Extract the (X, Y) coordinate from the center of the cell holding the provided text.  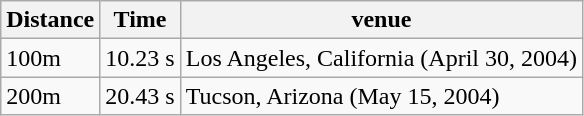
venue (381, 20)
Time (140, 20)
Los Angeles, California (April 30, 2004) (381, 58)
10.23 s (140, 58)
Distance (50, 20)
20.43 s (140, 96)
Tucson, Arizona (May 15, 2004) (381, 96)
200m (50, 96)
100m (50, 58)
